Extract the [X, Y] coordinate from the center of the cell holding the provided text.  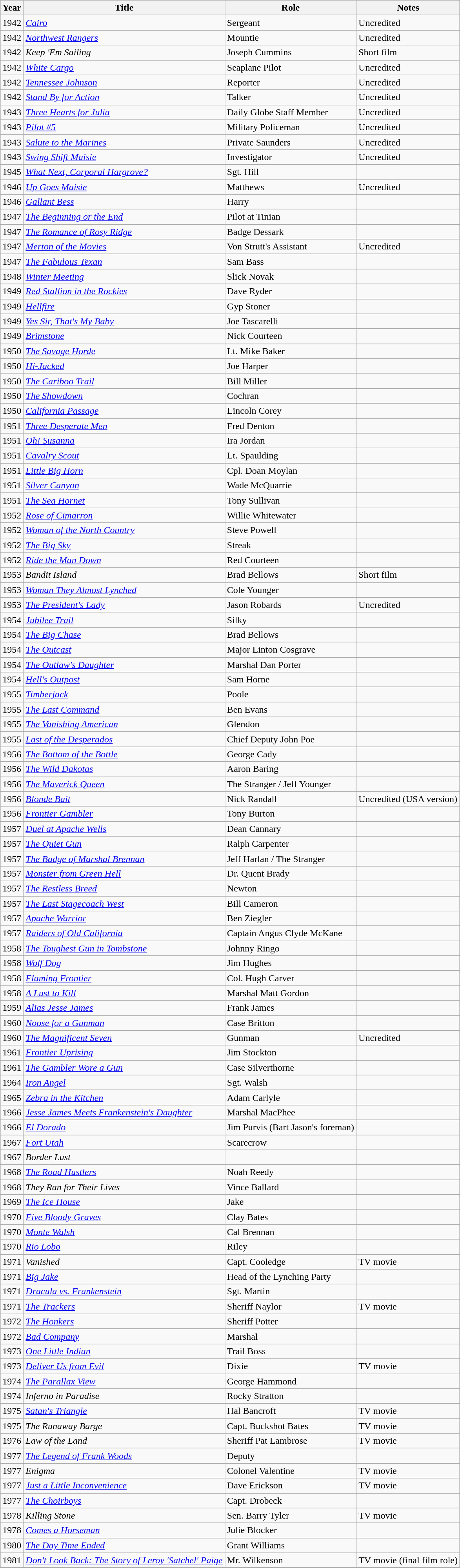
Keep 'Em Sailing [124, 53]
The Runaway Barge [124, 1426]
Fred Denton [290, 426]
Grant Williams [290, 1545]
The Day Time Ended [124, 1545]
George Cady [290, 754]
Jesse James Meets Frankenstein's Daughter [124, 1112]
Newton [290, 888]
Von Strutt's Assistant [290, 247]
Col. Hugh Carver [290, 978]
Lt. Spaulding [290, 456]
Monte Walsh [124, 1232]
The Stranger / Jeff Younger [290, 784]
Hellfire [124, 306]
Swing Shift Maisie [124, 157]
Flaming Frontier [124, 978]
Case Britton [290, 1023]
Border Lust [124, 1157]
Northwest Rangers [124, 38]
Monster from Green Hell [124, 873]
Lt. Mike Baker [290, 351]
Vince Ballard [290, 1187]
Bill Cameron [290, 903]
Capt. Buckshot Bates [290, 1426]
Talker [290, 97]
Iron Angel [124, 1082]
Matthews [290, 187]
The President's Lady [124, 605]
Chief Deputy John Poe [290, 739]
Ira Jordan [290, 441]
Three Desperate Men [124, 426]
Steve Powell [290, 530]
Merton of the Movies [124, 247]
The Badge of Marshal Brennan [124, 859]
Joseph Cummins [290, 53]
Ralph Carpenter [290, 844]
Dixie [290, 1366]
The Fabulous Texan [124, 262]
Stand By for Action [124, 97]
Case Silverthorne [290, 1068]
The Cariboo Trail [124, 381]
They Ran for Their Lives [124, 1187]
1976 [12, 1441]
The Big Sky [124, 545]
The Maverick Queen [124, 784]
Wade McQuarrie [290, 486]
El Dorado [124, 1127]
1945 [12, 172]
Jeff Harlan / The Stranger [290, 859]
Uncredited (USA version) [408, 799]
Five Bloody Graves [124, 1217]
Raiders of Old California [124, 933]
1948 [12, 276]
Frontier Uprising [124, 1053]
Up Goes Maisie [124, 187]
Adam Carlyle [290, 1097]
Jim Purvis (Bart Jason's foreman) [290, 1127]
Alias Jesse James [124, 1008]
Mr. Wilkenson [290, 1560]
Woman of the North Country [124, 530]
Sheriff Potter [290, 1321]
Tony Burton [290, 814]
Brimstone [124, 336]
A Lust to Kill [124, 993]
The Last Command [124, 709]
Hal Bancroft [290, 1411]
The Quiet Gun [124, 844]
Jake [290, 1202]
What Next, Corporal Hargrove? [124, 172]
Nick Randall [290, 799]
Seaplane Pilot [290, 67]
The Gambler Wore a Gun [124, 1068]
The Savage Horde [124, 351]
Timberjack [124, 695]
The Big Chase [124, 635]
Military Policeman [290, 127]
Capt. Cooledge [290, 1262]
Fort Utah [124, 1142]
Enigma [124, 1471]
The Trackers [124, 1306]
Rio Lobo [124, 1247]
Frontier Gambler [124, 814]
Noah Reedy [290, 1172]
Vanished [124, 1262]
The Vanishing American [124, 724]
Jim Stockton [290, 1053]
Dave Erickson [290, 1486]
Ben Evans [290, 709]
Hell's Outpost [124, 680]
Satan's Triangle [124, 1411]
Aaron Baring [290, 769]
Silver Canyon [124, 486]
Sam Bass [290, 262]
The Restless Breed [124, 888]
1981 [12, 1560]
The Magnificent Seven [124, 1038]
Year [12, 8]
Blonde Bait [124, 799]
California Passage [124, 411]
Frank James [290, 1008]
The Road Hustlers [124, 1172]
Clay Bates [290, 1217]
Riley [290, 1247]
Glendon [290, 724]
Gallant Bess [124, 202]
Sam Horne [290, 680]
Noose for a Gunman [124, 1023]
Cochran [290, 396]
Little Big Horn [124, 471]
Sheriff Naylor [290, 1306]
Sgt. Walsh [290, 1082]
Daily Globe Staff Member [290, 112]
Johnny Ringo [290, 948]
Oh! Susanna [124, 441]
Colonel Valentine [290, 1471]
Bad Company [124, 1336]
Joe Tascarelli [290, 321]
Sgt. Martin [290, 1292]
Law of the Land [124, 1441]
Duel at Apache Wells [124, 829]
Role [290, 8]
Private Saunders [290, 142]
The Choirboys [124, 1501]
Jim Hughes [290, 963]
Inferno in Paradise [124, 1396]
Sergeant [290, 23]
Hi-Jacked [124, 366]
Don't Look Back: The Story of Leroy 'Satchel' Paige [124, 1560]
Cpl. Doan Moylan [290, 471]
Rocky Stratton [290, 1396]
Sheriff Pat Lambrose [290, 1441]
Red Stallion in the Rockies [124, 291]
1980 [12, 1545]
Rose of Cimarron [124, 515]
Reporter [290, 82]
Comes a Horseman [124, 1530]
Marshal [290, 1336]
The Legend of Frank Woods [124, 1456]
Capt. Drobeck [290, 1501]
Poole [290, 695]
The Outlaw's Daughter [124, 665]
Marshal Dan Porter [290, 665]
Gyp Stoner [290, 306]
1959 [12, 1008]
Lincoln Corey [290, 411]
Wolf Dog [124, 963]
Cal Brennan [290, 1232]
Captain Angus Clyde McKane [290, 933]
The Bottom of the Bottle [124, 754]
Winter Meeting [124, 276]
The Wild Dakotas [124, 769]
The Toughest Gun in Tombstone [124, 948]
Tony Sullivan [290, 500]
Tennessee Johnson [124, 82]
Zebra in the Kitchen [124, 1097]
George Hammond [290, 1381]
Apache Warrior [124, 919]
Sen. Barry Tyler [290, 1515]
The Showdown [124, 396]
Ben Ziegler [290, 919]
Salute to the Marines [124, 142]
1965 [12, 1097]
Bandit Island [124, 575]
Ride the Man Down [124, 560]
The Honkers [124, 1321]
Last of the Desperados [124, 739]
One Little Indian [124, 1351]
Head of the Lynching Party [290, 1277]
Julie Blocker [290, 1530]
Major Linton Cosgrave [290, 649]
Pilot #5 [124, 127]
Sgt. Hill [290, 172]
The Sea Hornet [124, 500]
Yes Sir, That's My Baby [124, 321]
Badge Dessark [290, 232]
The Beginning or the End [124, 217]
Three Hearts for Julia [124, 112]
Deliver Us from Evil [124, 1366]
Cole Younger [290, 590]
Joe Harper [290, 366]
Investigator [290, 157]
1969 [12, 1202]
The Ice House [124, 1202]
Deputy [290, 1456]
Woman They Almost Lynched [124, 590]
TV movie (final film role) [408, 1560]
Slick Novak [290, 276]
Silky [290, 620]
Jubilee Trail [124, 620]
Cavalry Scout [124, 456]
Willie Whitewater [290, 515]
Gunman [290, 1038]
Marshal MacPhee [290, 1112]
Bill Miller [290, 381]
Jason Robards [290, 605]
The Parallax View [124, 1381]
Big Jake [124, 1277]
Title [124, 8]
Dean Cannary [290, 829]
The Outcast [124, 649]
White Cargo [124, 67]
Streak [290, 545]
Dracula vs. Frankenstein [124, 1292]
Just a Little Inconvenience [124, 1486]
Killing Stone [124, 1515]
1964 [12, 1082]
The Romance of Rosy Ridge [124, 232]
Harry [290, 202]
Dave Ryder [290, 291]
Nick Courteen [290, 336]
Red Courteen [290, 560]
Dr. Quent Brady [290, 873]
Marshal Matt Gordon [290, 993]
Cairo [124, 23]
The Last Stagecoach West [124, 903]
Trail Boss [290, 1351]
Pilot at Tinian [290, 217]
Notes [408, 8]
Scarecrow [290, 1142]
Mountie [290, 38]
